Identify which cell holds the provided text, then report its (X, Y) central coordinate. 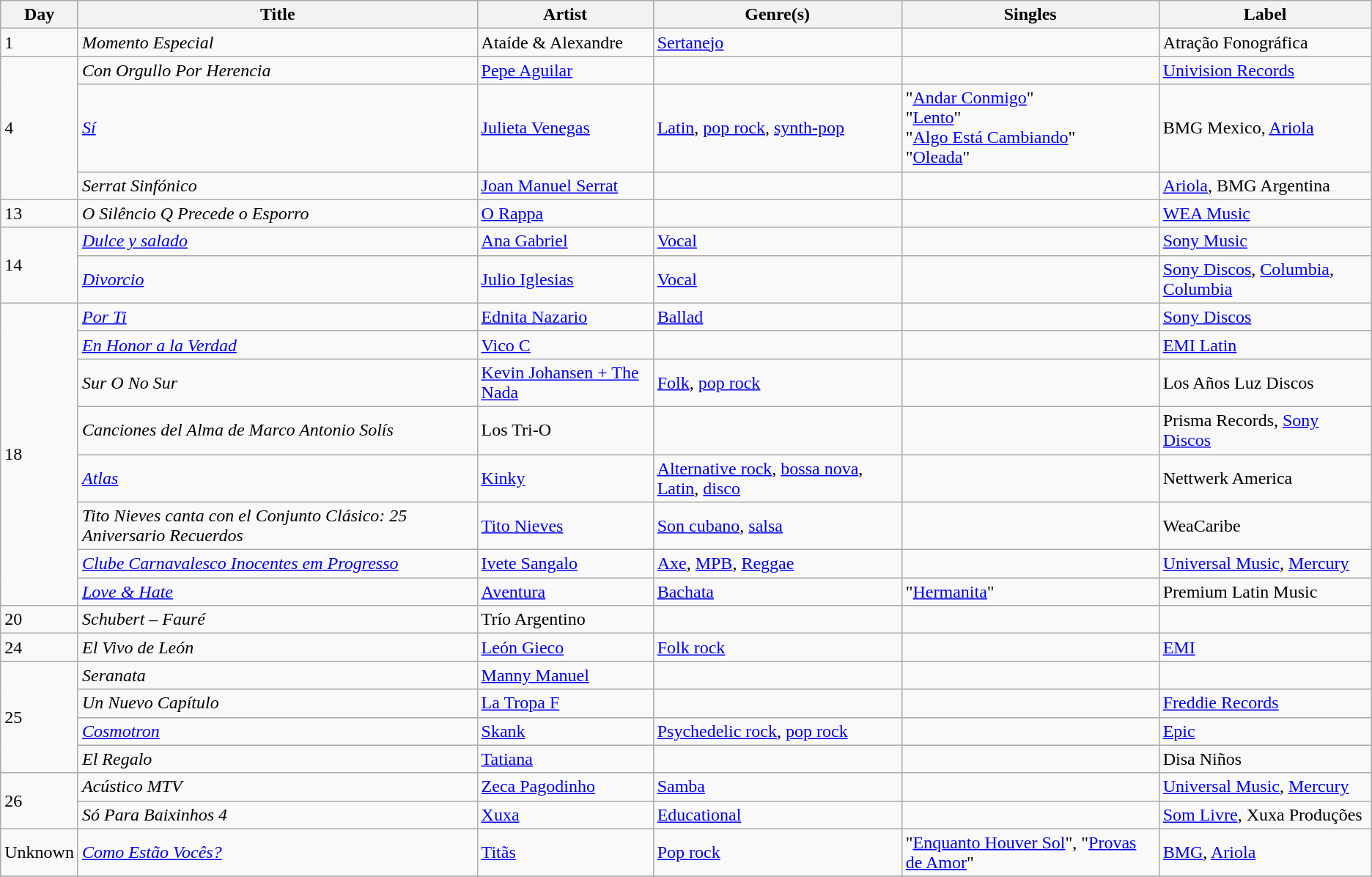
Sony Discos, Columbia, Columbia (1265, 279)
Pop rock (777, 852)
Cosmotron (277, 731)
13 (40, 213)
Axe, MPB, Reggae (777, 564)
Titãs (565, 852)
Artist (565, 15)
"Andar Conmigo""Lento""Algo Está Cambiando""Oleada" (1030, 128)
Canciones del Alma de Marco Antonio Solís (277, 430)
El Regalo (277, 759)
Los Años Luz Discos (1265, 383)
Manny Manuel (565, 675)
Ana Gabriel (565, 241)
Tito Nieves (565, 526)
Sertanejo (777, 43)
Momento Especial (277, 43)
Samba (777, 787)
Atração Fonográfica (1265, 43)
Premium Latin Music (1265, 592)
Epic (1265, 731)
Skank (565, 731)
Tatiana (565, 759)
Psychedelic rock, pop rock (777, 731)
Seranata (277, 675)
4 (40, 128)
Title (277, 15)
14 (40, 265)
Los Tri-O (565, 430)
Divorcio (277, 279)
Sur O No Sur (277, 383)
Bachata (777, 592)
Alternative rock, bossa nova, Latin, disco (777, 478)
20 (40, 620)
Un Nuevo Capítulo (277, 703)
Ballad (777, 317)
Love & Hate (277, 592)
Joan Manuel Serrat (565, 186)
Sí (277, 128)
En Honor a la Verdad (277, 345)
Ednita Nazario (565, 317)
Kevin Johansen + The Nada (565, 383)
WeaCaribe (1265, 526)
Trío Argentino (565, 620)
El Vivo de León (277, 647)
Aventura (565, 592)
Nettwerk America (1265, 478)
Dulce y salado (277, 241)
Sony Music (1265, 241)
León Gieco (565, 647)
Pepe Aguilar (565, 70)
Son cubano, salsa (777, 526)
Label (1265, 15)
Julieta Venegas (565, 128)
Day (40, 15)
Disa Niños (1265, 759)
26 (40, 801)
WEA Music (1265, 213)
O Rappa (565, 213)
Zeca Pagodinho (565, 787)
Clube Carnavalesco Inocentes em Progresso (277, 564)
Univision Records (1265, 70)
Ataíde & Alexandre (565, 43)
BMG Mexico, Ariola (1265, 128)
"Enquanto Houver Sol", "Provas de Amor" (1030, 852)
18 (40, 454)
Serrat Sinfónico (277, 186)
24 (40, 647)
Tito Nieves canta con el Conjunto Clásico: 25 Aniversario Recuerdos (277, 526)
EMI Latin (1265, 345)
O Silêncio Q Precede o Esporro (277, 213)
Julio Iglesias (565, 279)
Vico C (565, 345)
Acústico MTV (277, 787)
Freddie Records (1265, 703)
Con Orgullo Por Herencia (277, 70)
25 (40, 717)
Som Livre, Xuxa Produções (1265, 815)
Como Estão Vocês? (277, 852)
Sony Discos (1265, 317)
Prisma Records, Sony Discos (1265, 430)
Folk, pop rock (777, 383)
Kinky (565, 478)
"Hermanita" (1030, 592)
Xuxa (565, 815)
Singles (1030, 15)
Atlas (277, 478)
Unknown (40, 852)
Schubert – Fauré (277, 620)
Latin, pop rock, synth-pop (777, 128)
Por Ti (277, 317)
Educational (777, 815)
BMG, Ariola (1265, 852)
1 (40, 43)
Genre(s) (777, 15)
Folk rock (777, 647)
EMI (1265, 647)
Só Para Baixinhos 4 (277, 815)
Ivete Sangalo (565, 564)
Ariola, BMG Argentina (1265, 186)
La Tropa F (565, 703)
